Scan for the cell matching the given text and deliver its [X, Y] coordinate at center. 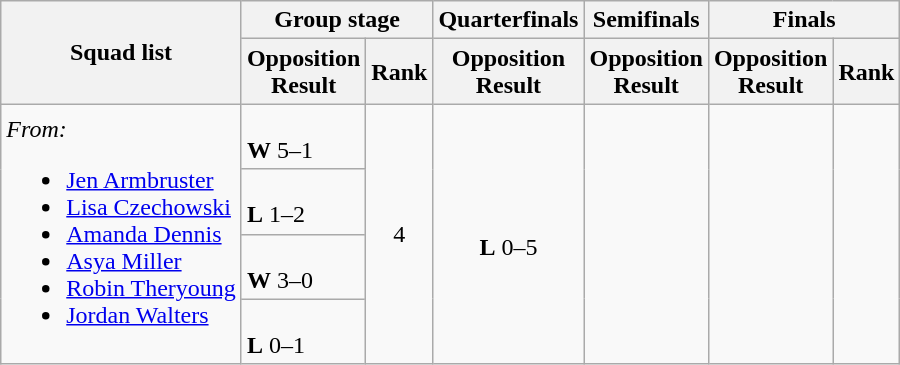
L 0–1 [303, 332]
Finals [804, 20]
L 0–5 [508, 234]
Squad list [122, 52]
From:Jen ArmbrusterLisa CzechowskiAmanda DennisAsya MillerRobin TheryoungJordan Walters [122, 234]
4 [400, 234]
Quarterfinals [508, 20]
L 1–2 [303, 202]
W 5–1 [303, 136]
W 3–0 [303, 266]
Semifinals [646, 20]
Group stage [337, 20]
